Scan for the cell matching the given text and deliver its (x, y) coordinate at center. 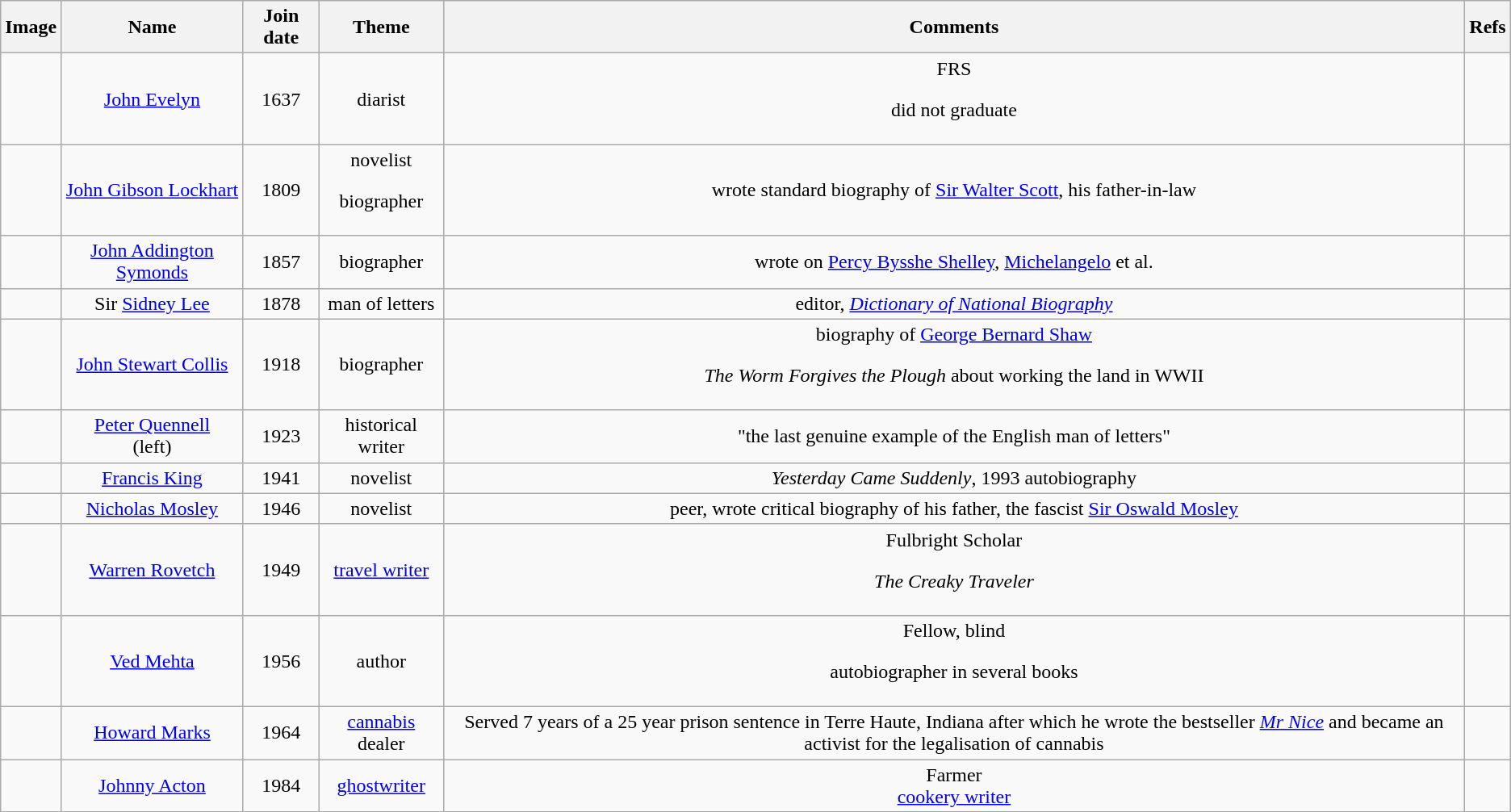
Warren Rovetch (152, 570)
travel writer (381, 570)
Peter Quennell(left) (152, 436)
FRSdid not graduate (954, 98)
1946 (281, 509)
historical writer (381, 436)
diarist (381, 98)
Nicholas Mosley (152, 509)
Johnny Acton (152, 785)
wrote on Percy Bysshe Shelley, Michelangelo et al. (954, 262)
Fellow, blindautobiographer in several books (954, 660)
Name (152, 27)
1878 (281, 303)
John Evelyn (152, 98)
1984 (281, 785)
wrote standard biography of Sir Walter Scott, his father-in-law (954, 190)
ghostwriter (381, 785)
John Gibson Lockhart (152, 190)
1941 (281, 478)
novelistbiographer (381, 190)
1923 (281, 436)
1956 (281, 660)
Fulbright ScholarThe Creaky Traveler (954, 570)
1949 (281, 570)
cannabis dealer (381, 733)
"the last genuine example of the English man of letters" (954, 436)
author (381, 660)
John Stewart Collis (152, 365)
Join date (281, 27)
Comments (954, 27)
1964 (281, 733)
John Addington Symonds (152, 262)
1857 (281, 262)
man of letters (381, 303)
Howard Marks (152, 733)
Image (31, 27)
Yesterday Came Suddenly, 1993 autobiography (954, 478)
biography of George Bernard ShawThe Worm Forgives the Plough about working the land in WWII (954, 365)
peer, wrote critical biography of his father, the fascist Sir Oswald Mosley (954, 509)
Theme (381, 27)
Farmercookery writer (954, 785)
Refs (1488, 27)
editor, Dictionary of National Biography (954, 303)
1918 (281, 365)
Sir Sidney Lee (152, 303)
Francis King (152, 478)
Ved Mehta (152, 660)
1809 (281, 190)
1637 (281, 98)
